Scan for the cell matching the given text and deliver its (x, y) coordinate at center. 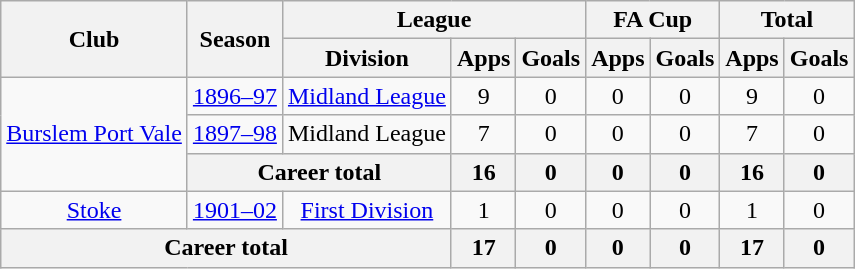
Division (366, 58)
Stoke (94, 210)
League (434, 20)
1896–97 (234, 96)
First Division (366, 210)
Burslem Port Vale (94, 134)
1901–02 (234, 210)
FA Cup (653, 20)
1897–98 (234, 134)
Total (787, 20)
Season (234, 39)
Club (94, 39)
